For the text-containing cell, return its midpoint in [x, y] coordinate format. 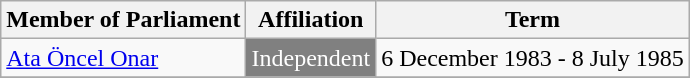
Affiliation [311, 20]
Ata Öncel Onar [124, 58]
Independent [311, 58]
Term [533, 20]
Member of Parliament [124, 20]
6 December 1983 - 8 July 1985 [533, 58]
